Find where the given text appears and provide that cell's center as (x, y) coordinate. 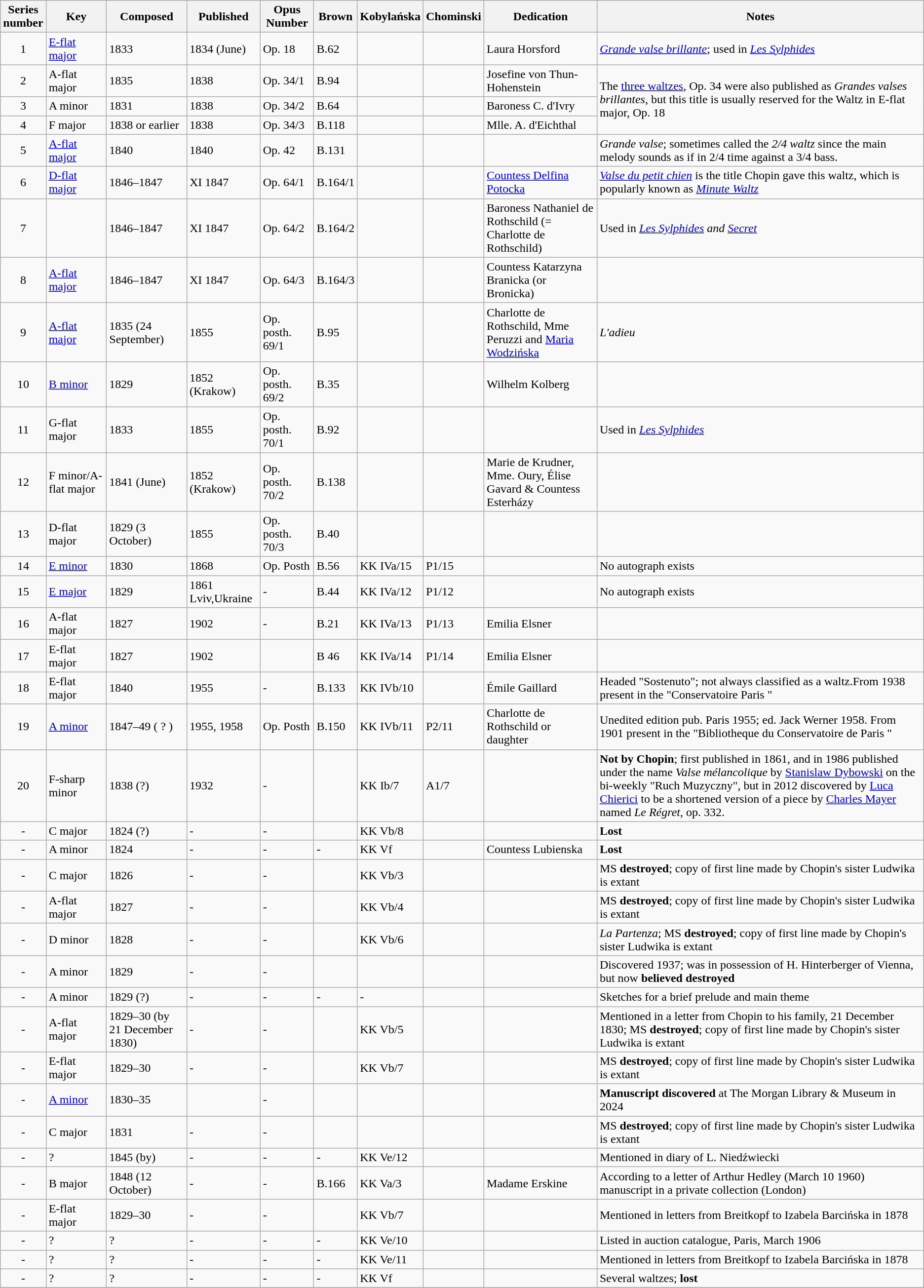
Op. posth. 69/2 (287, 384)
1824 (147, 850)
B.164/3 (336, 280)
B.166 (336, 1183)
P1/12 (453, 591)
1829 (3 October) (147, 534)
1830 (147, 566)
B 46 (336, 656)
B.62 (336, 48)
1841 (June) (147, 482)
1830–35 (147, 1100)
Valse du petit chien is the title Chopin gave this waltz, which is popularly known as Minute Waltz (760, 183)
D minor (76, 939)
Countess Lubienska (541, 850)
Brown (336, 17)
Discovered 1937; was in possession of H. Hinterberger of Vienna, but now believed destroyed (760, 972)
1955, 1958 (223, 727)
B.44 (336, 591)
20 (23, 785)
1834 (June) (223, 48)
KK Va/3 (390, 1183)
13 (23, 534)
Used in Les Sylphides (760, 429)
Op. posth. 70/1 (287, 429)
KK IVa/15 (390, 566)
1868 (223, 566)
Op. 64/1 (287, 183)
Émile Gaillard (541, 688)
1955 (223, 688)
B minor (76, 384)
Published (223, 17)
1 (23, 48)
KK IVa/14 (390, 656)
Grande valse; sometimes called the 2/4 waltz since the main melody sounds as if in 2/4 time against a 3/4 bass. (760, 150)
16 (23, 624)
6 (23, 183)
Mlle. A. d'Eichthal (541, 125)
1845 (by) (147, 1158)
The three waltzes, Op. 34 were also published as Grandes valses brillantes, but this title is usually reserved for the Waltz in E-flat major, Op. 18 (760, 100)
5 (23, 150)
P1/14 (453, 656)
Op. posth. 70/3 (287, 534)
Dedication (541, 17)
Laura Horsford (541, 48)
B.164/1 (336, 183)
B.92 (336, 429)
F-sharp minor (76, 785)
According to a letter of Arthur Hedley (March 10 1960)manuscript in a private collection (London) (760, 1183)
Countess Delfina Potocka (541, 183)
11 (23, 429)
Opus Number (287, 17)
4 (23, 125)
B.56 (336, 566)
B major (76, 1183)
B.94 (336, 81)
KK IVb/11 (390, 727)
1835 (147, 81)
F minor/A-flat major (76, 482)
1848 (12 October) (147, 1183)
F major (76, 125)
KK Ib/7 (390, 785)
Op. posth. 69/1 (287, 332)
KK IVb/10 (390, 688)
Madame Erskine (541, 1183)
A1/7 (453, 785)
1835 (24 September) (147, 332)
12 (23, 482)
19 (23, 727)
1828 (147, 939)
Series number (23, 17)
Op. 64/2 (287, 228)
Notes (760, 17)
2 (23, 81)
P1/13 (453, 624)
Kobylańska (390, 17)
KK IVa/13 (390, 624)
1829 (?) (147, 997)
Op. posth. 70/2 (287, 482)
G-flat major (76, 429)
E major (76, 591)
Op. 34/2 (287, 106)
Charlotte de Rothschild, Mme Peruzzi and Maria Wodzińska (541, 332)
Op. 18 (287, 48)
9 (23, 332)
Op. 64/3 (287, 280)
B.131 (336, 150)
Several waltzes; lost (760, 1278)
KK Ve/11 (390, 1259)
Baroness Nathaniel de Rothschild (= Charlotte de Rothschild) (541, 228)
Op. 42 (287, 150)
Baroness C. d'Ivry (541, 106)
Op. 34/1 (287, 81)
La Partenza; MS destroyed; copy of first line made by Chopin's sister Ludwika is extant (760, 939)
17 (23, 656)
Manuscript discovered at The Morgan Library & Museum in 2024 (760, 1100)
1826 (147, 875)
KK Vb/4 (390, 907)
Headed "Sostenuto"; not always classified as a waltz.From 1938 present in the "Conservatoire Paris " (760, 688)
7 (23, 228)
KK IVa/12 (390, 591)
Unedited edition pub. Paris 1955; ed. Jack Werner 1958. From 1901 present in the "Bibliotheque du Conservatoire de Paris " (760, 727)
Grande valse brillante; used in Les Sylphides (760, 48)
18 (23, 688)
KK Ve/12 (390, 1158)
B.95 (336, 332)
B.21 (336, 624)
KK Vb/5 (390, 1029)
1932 (223, 785)
B.118 (336, 125)
Mentioned in a letter from Chopin to his family, 21 December 1830; MS destroyed; copy of first line made by Chopin's sister Ludwika is extant (760, 1029)
KK Ve/10 (390, 1241)
KK Vb/8 (390, 831)
15 (23, 591)
Key (76, 17)
B.164/2 (336, 228)
1824 (?) (147, 831)
B.133 (336, 688)
E minor (76, 566)
1847–49 ( ? ) (147, 727)
Op. 34/3 (287, 125)
KK Vb/3 (390, 875)
B.150 (336, 727)
Composed (147, 17)
Mentioned in diary of L. Niedźwiecki (760, 1158)
3 (23, 106)
Charlotte de Rothschild or daughter (541, 727)
8 (23, 280)
P1/15 (453, 566)
Sketches for a brief prelude and main theme (760, 997)
Chominski (453, 17)
B.64 (336, 106)
Wilhelm Kolberg (541, 384)
1829–30 (by 21 December 1830) (147, 1029)
1838 or earlier (147, 125)
L'adieu (760, 332)
Listed in auction catalogue, Paris, March 1906 (760, 1241)
Josefine von Thun-Hohenstein (541, 81)
P2/11 (453, 727)
Marie de Krudner, Mme. Oury, Élise Gavard & Countess Esterházy (541, 482)
1861 Lviv,Ukraine (223, 591)
B.138 (336, 482)
KK Vb/6 (390, 939)
Countess Katarzyna Branicka (or Bronicka) (541, 280)
B.35 (336, 384)
10 (23, 384)
1838 (?) (147, 785)
14 (23, 566)
Used in Les Sylphides and Secret (760, 228)
B.40 (336, 534)
